Return the [X, Y] coordinate for the center point of the cell that contains the specified text.  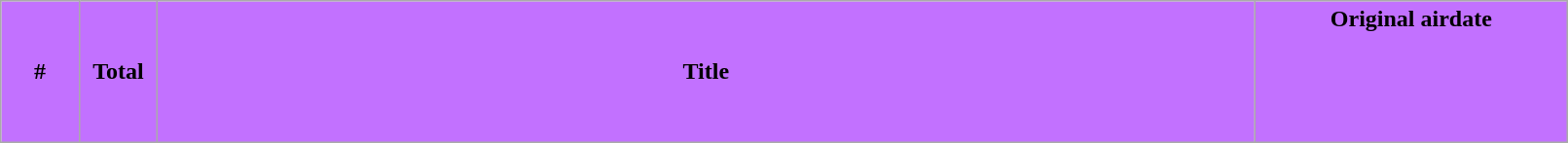
Original airdate [1411, 72]
# [40, 72]
Total [118, 72]
Title [707, 72]
